Identify which cell holds the provided text, then report its (x, y) central coordinate. 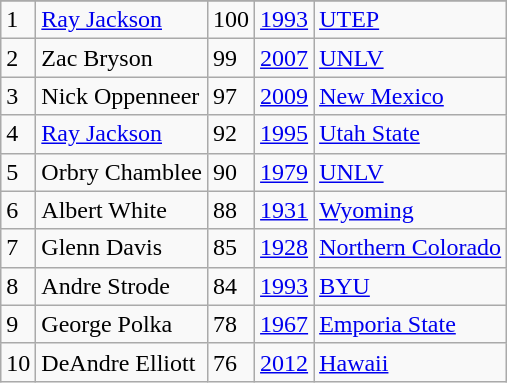
85 (230, 248)
1967 (284, 324)
Nick Oppenneer (122, 96)
UTEP (410, 20)
7 (18, 248)
Wyoming (410, 210)
84 (230, 286)
2009 (284, 96)
1928 (284, 248)
Albert White (122, 210)
88 (230, 210)
1931 (284, 210)
DeAndre Elliott (122, 362)
1995 (284, 134)
4 (18, 134)
6 (18, 210)
97 (230, 96)
2007 (284, 58)
George Polka (122, 324)
Utah State (410, 134)
New Mexico (410, 96)
90 (230, 172)
Emporia State (410, 324)
1979 (284, 172)
1 (18, 20)
2 (18, 58)
Andre Strode (122, 286)
Zac Bryson (122, 58)
8 (18, 286)
Northern Colorado (410, 248)
10 (18, 362)
2012 (284, 362)
100 (230, 20)
92 (230, 134)
3 (18, 96)
Orbry Chamblee (122, 172)
5 (18, 172)
76 (230, 362)
99 (230, 58)
9 (18, 324)
78 (230, 324)
Glenn Davis (122, 248)
BYU (410, 286)
Hawaii (410, 362)
